Identify which cell holds the provided text, then report its (X, Y) central coordinate. 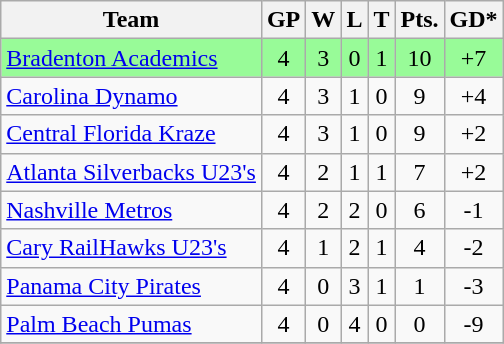
+4 (474, 96)
Atlanta Silverbacks U23's (132, 172)
GD* (474, 20)
Nashville Metros (132, 210)
T (382, 20)
10 (420, 58)
GP (283, 20)
-1 (474, 210)
Bradenton Academics (132, 58)
-2 (474, 248)
Pts. (420, 20)
-9 (474, 324)
Palm Beach Pumas (132, 324)
+7 (474, 58)
Cary RailHawks U23's (132, 248)
L (354, 20)
-3 (474, 286)
7 (420, 172)
Carolina Dynamo (132, 96)
W (324, 20)
Central Florida Kraze (132, 134)
Team (132, 20)
Panama City Pirates (132, 286)
6 (420, 210)
